Pinpoint the cell where the given text exists, returning its (X, Y) midpoint coordinate. 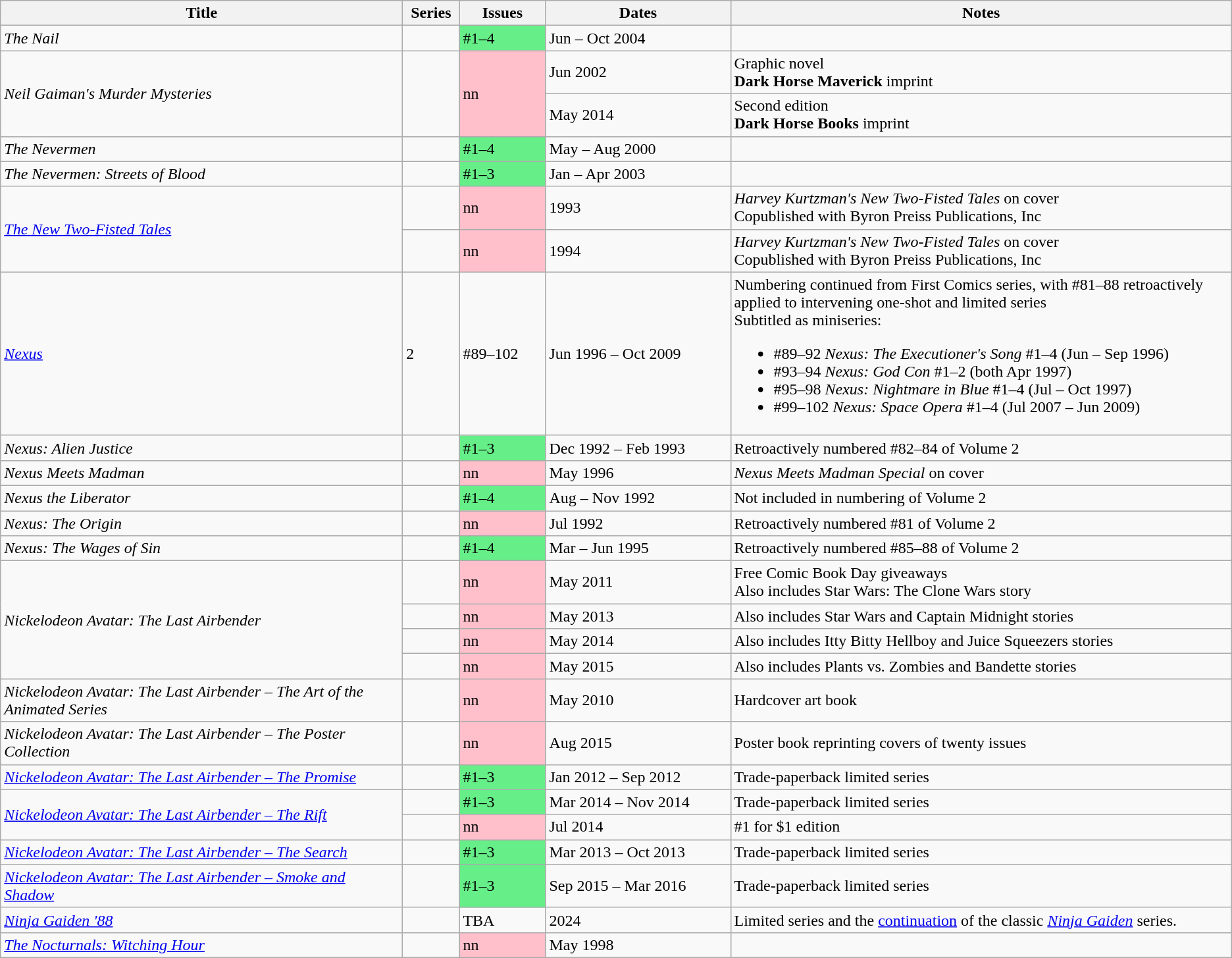
Notes (981, 13)
May – Aug 2000 (638, 149)
2024 (638, 920)
1993 (638, 208)
Nickelodeon Avatar: The Last Airbender – The Search (201, 852)
1994 (638, 250)
The Nevermen: Streets of Blood (201, 174)
Aug – Nov 1992 (638, 498)
#89–102 (503, 354)
Ninja Gaiden '88 (201, 920)
Limited series and the continuation of the classic Ninja Gaiden series. (981, 920)
Jan – Apr 2003 (638, 174)
Nickelodeon Avatar: The Last Airbender – The Rift (201, 814)
Free Comic Book Day giveawaysAlso includes Star Wars: The Clone Wars story (981, 582)
Jun 2002 (638, 72)
Jun 1996 – Oct 2009 (638, 354)
Retroactively numbered #82–84 of Volume 2 (981, 448)
Mar 2013 – Oct 2013 (638, 852)
The Nail (201, 38)
Aug 2015 (638, 743)
Neil Gaiman's Murder Mysteries (201, 93)
The Nocturnals: Witching Hour (201, 945)
Jan 2012 – Sep 2012 (638, 777)
Nexus: Alien Justice (201, 448)
#1 for $1 edition (981, 827)
Retroactively numbered #81 of Volume 2 (981, 523)
May 2013 (638, 616)
Jul 1992 (638, 523)
Also includes Itty Bitty Hellboy and Juice Squeezers stories (981, 641)
Graphic novelDark Horse Maverick imprint (981, 72)
May 1996 (638, 473)
Nexus Meets Madman (201, 473)
May 2010 (638, 701)
Mar – Jun 1995 (638, 548)
Nickelodeon Avatar: The Last Airbender – The Poster Collection (201, 743)
Nexus: The Origin (201, 523)
Also includes Plants vs. Zombies and Bandette stories (981, 666)
Nexus: The Wages of Sin (201, 548)
Issues (503, 13)
Hardcover art book (981, 701)
Nickelodeon Avatar: The Last Airbender (201, 620)
May 2015 (638, 666)
Jul 2014 (638, 827)
Jun – Oct 2004 (638, 38)
Dates (638, 13)
TBA (503, 920)
Mar 2014 – Nov 2014 (638, 802)
Title (201, 13)
Nexus (201, 354)
Also includes Star Wars and Captain Midnight stories (981, 616)
Nickelodeon Avatar: The Last Airbender – The Art of the Animated Series (201, 701)
Series (431, 13)
Nexus the Liberator (201, 498)
2 (431, 354)
Not included in numbering of Volume 2 (981, 498)
The New Two-Fisted Tales (201, 229)
Nickelodeon Avatar: The Last Airbender – The Promise (201, 777)
Poster book reprinting covers of twenty issues (981, 743)
May 1998 (638, 945)
Dec 1992 – Feb 1993 (638, 448)
Nickelodeon Avatar: The Last Airbender – Smoke and Shadow (201, 886)
Nexus Meets Madman Special on cover (981, 473)
Sep 2015 – Mar 2016 (638, 886)
May 2011 (638, 582)
Retroactively numbered #85–88 of Volume 2 (981, 548)
Second editionDark Horse Books imprint (981, 115)
The Nevermen (201, 149)
